Find where the given text appears and provide that cell's center as [X, Y] coordinate. 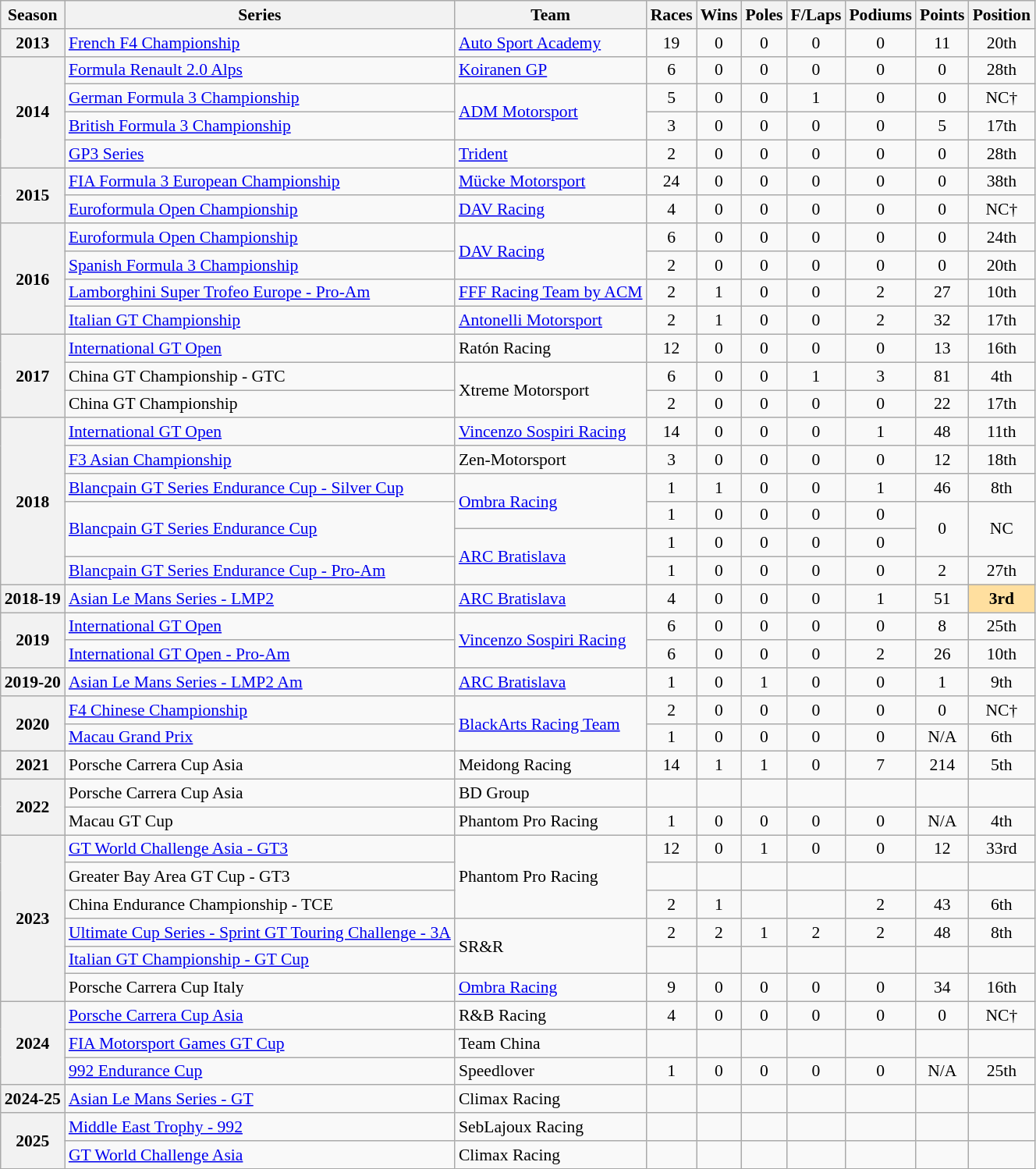
81 [942, 376]
Season [33, 15]
Poles [764, 15]
Team China [551, 1043]
24th [1002, 237]
2024-25 [33, 1100]
8 [942, 627]
FIA Motorsport Games GT Cup [260, 1043]
27th [1002, 571]
China GT Championship - GTC [260, 376]
F/Laps [816, 15]
992 Endurance Cup [260, 1071]
Asian Le Mans Series - LMP2 [260, 599]
2014 [33, 112]
ADM Motorsport [551, 112]
2021 [33, 766]
Antonelli Motorsport [551, 321]
Zen-Motorsport [551, 460]
3rd [1002, 599]
German Formula 3 Championship [260, 98]
GT World Challenge Asia [260, 1155]
2015 [33, 195]
11th [1002, 432]
19 [672, 43]
Middle East Trophy - 992 [260, 1127]
BlackArts Racing Team [551, 724]
Formula Renault 2.0 Alps [260, 70]
Macau Grand Prix [260, 737]
FIA Formula 3 European Championship [260, 182]
34 [942, 988]
32 [942, 321]
2024 [33, 1044]
French F4 Championship [260, 43]
Porsche Carrera Cup Italy [260, 988]
2023 [33, 918]
SR&R [551, 946]
International GT Open - Pro-Am [260, 655]
2016 [33, 279]
2018 [33, 502]
F3 Asian Championship [260, 460]
Greater Bay Area GT Cup - GT3 [260, 877]
2019-20 [33, 682]
Meidong Racing [551, 766]
2020 [33, 724]
13 [942, 349]
2017 [33, 376]
Wins [719, 15]
Asian Le Mans Series - LMP2 Am [260, 682]
Podiums [880, 15]
9th [1002, 682]
Points [942, 15]
British Formula 3 Championship [260, 126]
2019 [33, 640]
Team [551, 15]
Xtreme Motorsport [551, 390]
2013 [33, 43]
FFF Racing Team by ACM [551, 293]
Auto Sport Academy [551, 43]
GT World Challenge Asia - GT3 [260, 849]
GP3 Series [260, 154]
18th [1002, 460]
Italian GT Championship [260, 321]
2022 [33, 807]
11 [942, 43]
46 [942, 488]
China Endurance Championship - TCE [260, 904]
43 [942, 904]
Koiranen GP [551, 70]
214 [942, 766]
Trident [551, 154]
F4 Chinese Championship [260, 710]
Mücke Motorsport [551, 182]
Series [260, 15]
Ultimate Cup Series - Sprint GT Touring Challenge - 3A [260, 933]
51 [942, 599]
27 [942, 293]
Blancpain GT Series Endurance Cup - Silver Cup [260, 488]
Ratón Racing [551, 349]
China GT Championship [260, 404]
9 [672, 988]
Speedlover [551, 1071]
SebLajoux Racing [551, 1127]
38th [1002, 182]
Macau GT Cup [260, 821]
24 [672, 182]
Spanish Formula 3 Championship [260, 265]
Blancpain GT Series Endurance Cup [260, 529]
Position [1002, 15]
Blancpain GT Series Endurance Cup - Pro-Am [260, 571]
Lamborghini Super Trofeo Europe - Pro-Am [260, 293]
Asian Le Mans Series - GT [260, 1100]
22 [942, 404]
33rd [1002, 849]
5th [1002, 766]
BD Group [551, 794]
R&B Racing [551, 1016]
Races [672, 15]
Italian GT Championship - GT Cup [260, 960]
2018-19 [33, 599]
26 [942, 655]
NC [1002, 529]
2025 [33, 1141]
7 [880, 766]
